Provide the (X, Y) coordinate of the cell's center where the given text is located.  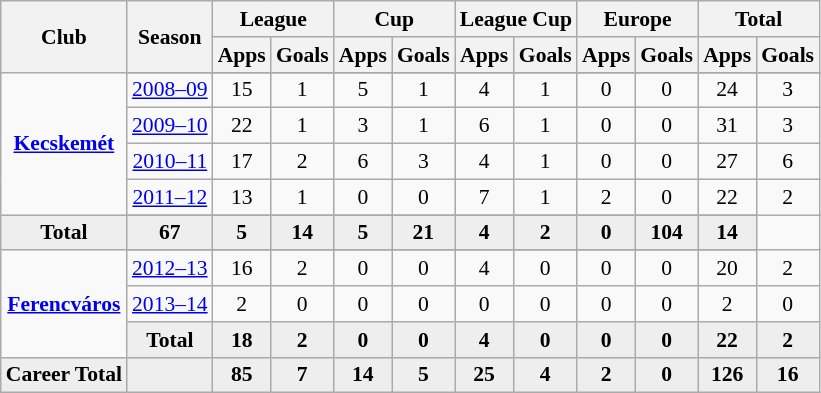
League Cup (516, 19)
Career Total (64, 375)
2013–14 (170, 304)
Kecskemét (64, 143)
27 (727, 162)
17 (242, 162)
85 (242, 375)
Ferencváros (64, 304)
67 (170, 233)
25 (484, 375)
2011–12 (170, 197)
21 (424, 233)
2009–10 (170, 126)
Europe (638, 19)
104 (666, 233)
Club (64, 36)
13 (242, 197)
2010–11 (170, 162)
24 (727, 90)
15 (242, 90)
2008–09 (170, 90)
2012–13 (170, 269)
31 (727, 126)
126 (727, 375)
20 (727, 269)
Season (170, 36)
League (274, 19)
18 (242, 340)
Cup (394, 19)
